Capture the cell that displays the provided text and extract its (X, Y) central coordinate. 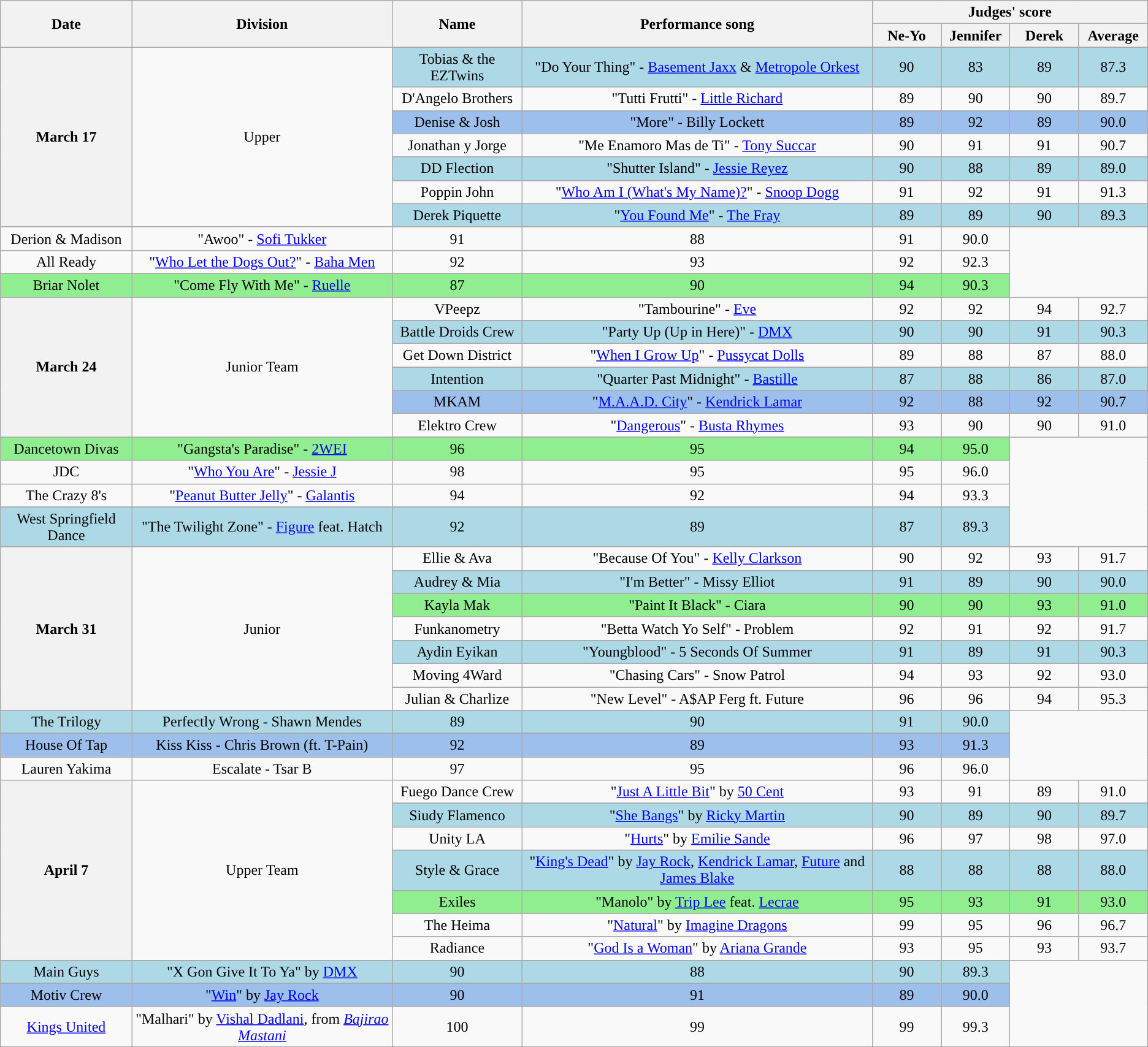
"Do Your Thing" - Basement Jaxx & Metropole Orkest (697, 67)
Intention (457, 379)
89.0 (1113, 169)
The Trilogy (66, 722)
Style & Grace (457, 870)
Kiss Kiss - Chris Brown (ft. T-Pain) (262, 745)
Tobias & the EZTwins (457, 67)
"Because Of You" - Kelly Clarkson (697, 558)
March 31 (66, 628)
92.3 (976, 262)
Exiles (457, 902)
"New Level" - A$AP Ferg ft. Future (697, 698)
Julian & Charlize (457, 698)
D'Angelo Brothers (457, 99)
Siudy Flamenco (457, 815)
"She Bangs" by Ricky Martin (697, 815)
"Peanut Butter Jelly" - Galantis (262, 495)
Motiv Crew (66, 995)
"Who Let the Dogs Out?" - Baha Men (262, 262)
92.7 (1113, 308)
"Who You Are" - Jessie J (262, 472)
"Gangsta's Paradise" - 2WEI (262, 449)
Derek (1044, 36)
Battle Droids Crew (457, 332)
"Malhari" by Vishal Dadlani, from Bajirao Mastani (262, 1026)
Derek Piquette (457, 215)
"Youngblood" - 5 Seconds Of Summer (697, 652)
96.7 (1113, 925)
DD Flection (457, 169)
Elektro Crew (457, 425)
Jennifer (976, 36)
"Party Up (Up in Here)" - DMX (697, 332)
Main Guys (66, 972)
95.0 (976, 449)
"Shutter Island" - Jessie Reyez (697, 169)
Escalate - Tsar B (262, 769)
Performance song (697, 24)
Division (262, 24)
The Heima (457, 925)
Audrey & Mia (457, 582)
"King's Dead" by Jay Rock, Kendrick Lamar, Future and James Blake (697, 870)
"When I Grow Up" - Pussycat Dolls (697, 356)
Unity LA (457, 839)
Kayla Mak (457, 605)
"God Is a Woman" by Ariana Grande (697, 948)
"The Twilight Zone" - Figure feat. Hatch (262, 527)
Upper (262, 137)
"Awoo" - Sofi Tukker (262, 238)
"Betta Watch Yo Self" - Problem (697, 628)
Lauren Yakima (66, 769)
West Springfield Dance (66, 527)
"Who Am I (What's My Name)?" - Snoop Dogg (697, 192)
"Natural" by Imagine Dragons (697, 925)
"More" - Billy Lockett (697, 122)
Moving 4Ward (457, 675)
Date (66, 24)
VPeepz (457, 308)
"You Found Me" - The Fray (697, 215)
Judges' score (1009, 12)
"Quarter Past Midnight" - Bastille (697, 379)
87.0 (1113, 379)
"Chasing Cars" - Snow Patrol (697, 675)
"Just A Little Bit" by 50 Cent (697, 792)
93.7 (1113, 948)
Funkanometry (457, 628)
"Tambourine" - Eve (697, 308)
Perfectly Wrong - Shawn Mendes (262, 722)
Derion & Madison (66, 238)
MKAM (457, 402)
Name (457, 24)
Junior Team (262, 367)
The Crazy 8's (66, 495)
"Dangerous" - Busta Rhymes (697, 425)
Dancetown Divas (66, 449)
Jonathan y Jorge (457, 145)
March 24 (66, 367)
Junior (262, 628)
Poppin John (457, 192)
"I'm Better" - Missy Elliot (697, 582)
95.3 (1113, 698)
Average (1113, 36)
Upper Team (262, 870)
Denise & Josh (457, 122)
97.0 (1113, 839)
Get Down District (457, 356)
93.3 (976, 495)
Fuego Dance Crew (457, 792)
March 17 (66, 137)
"Win" by Jay Rock (262, 995)
Briar Nolet (66, 285)
"Manolo" by Trip Lee feat. Lecrae (697, 902)
87.3 (1113, 67)
"Paint It Black" - Ciara (697, 605)
Ne-Yo (906, 36)
Radiance (457, 948)
"Hurts" by Emilie Sande (697, 839)
"Come Fly With Me" - Ruelle (262, 285)
100 (457, 1026)
JDC (66, 472)
Kings United (66, 1026)
All Ready (66, 262)
April 7 (66, 870)
Ellie & Ava (457, 558)
86 (1044, 379)
House Of Tap (66, 745)
99.3 (976, 1026)
"Me Enamoro Mas de Ti" - Tony Succar (697, 145)
"X Gon Give It To Ya" by DMX (262, 972)
83 (976, 67)
Aydin Eyikan (457, 652)
"Tutti Frutti" - Little Richard (697, 99)
"M.A.A.D. City" - Kendrick Lamar (697, 402)
